Output the (X, Y) coordinate of the center of the cell containing the given text.  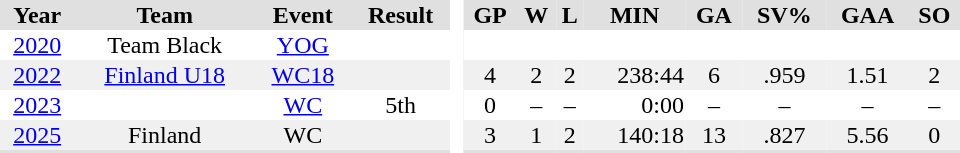
YOG (303, 45)
Finland U18 (164, 75)
4 (490, 75)
WC18 (303, 75)
.827 (784, 135)
13 (714, 135)
Event (303, 15)
5th (401, 105)
6 (714, 75)
GAA (867, 15)
.959 (784, 75)
Team Black (164, 45)
Year (37, 15)
2023 (37, 105)
1.51 (867, 75)
GP (490, 15)
238:44 (635, 75)
5.56 (867, 135)
2022 (37, 75)
W (536, 15)
MIN (635, 15)
140:18 (635, 135)
SV% (784, 15)
GA (714, 15)
Finland (164, 135)
Team (164, 15)
2020 (37, 45)
Result (401, 15)
1 (536, 135)
L (570, 15)
2025 (37, 135)
0:00 (635, 105)
SO (934, 15)
3 (490, 135)
